Return the [x, y] coordinate for the center point of the cell that contains the specified text.  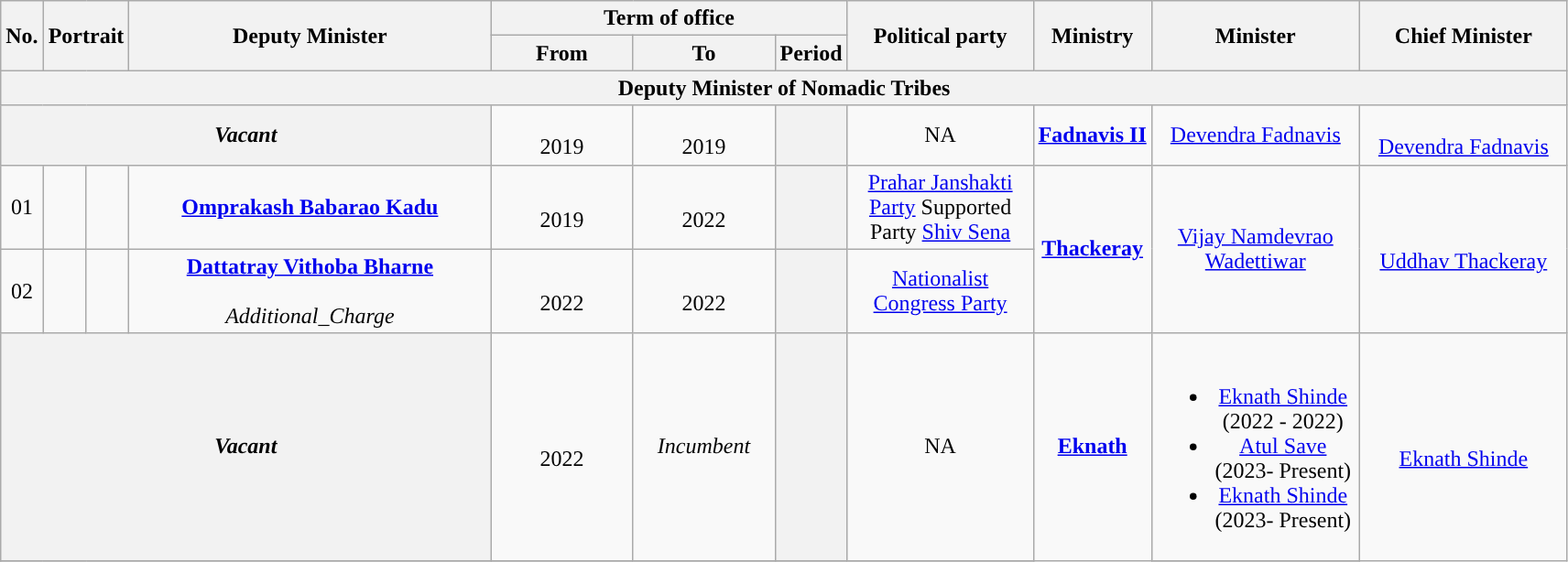
Incumbent [703, 447]
From [562, 53]
Deputy Minister [310, 36]
Portrait [86, 36]
Period [811, 53]
Thackeray [1092, 249]
Eknath Shinde(2022 - 2022)Atul Save (2023- Present)Eknath Shinde (2023- Present) [1255, 447]
Deputy Minister of Nomadic Tribes [784, 88]
Political party [940, 36]
Nationalist Congress Party [940, 291]
Minister [1255, 36]
Fadnavis II [1092, 135]
Vijay Namdevrao Wadettiwar [1255, 249]
Chief Minister [1464, 36]
No. [22, 36]
Eknath Shinde [1464, 447]
01 [22, 207]
Ministry [1092, 36]
Dattatray Vithoba Bharne Additional_Charge [310, 291]
To [703, 53]
Eknath [1092, 447]
02 [22, 291]
Prahar Janshakti Party Supported Party Shiv Sena [940, 207]
Uddhav Thackeray [1464, 249]
Omprakash Babarao Kadu [310, 207]
Term of office [669, 18]
